Locate the cell with the specified text and output its [x, y] center coordinate. 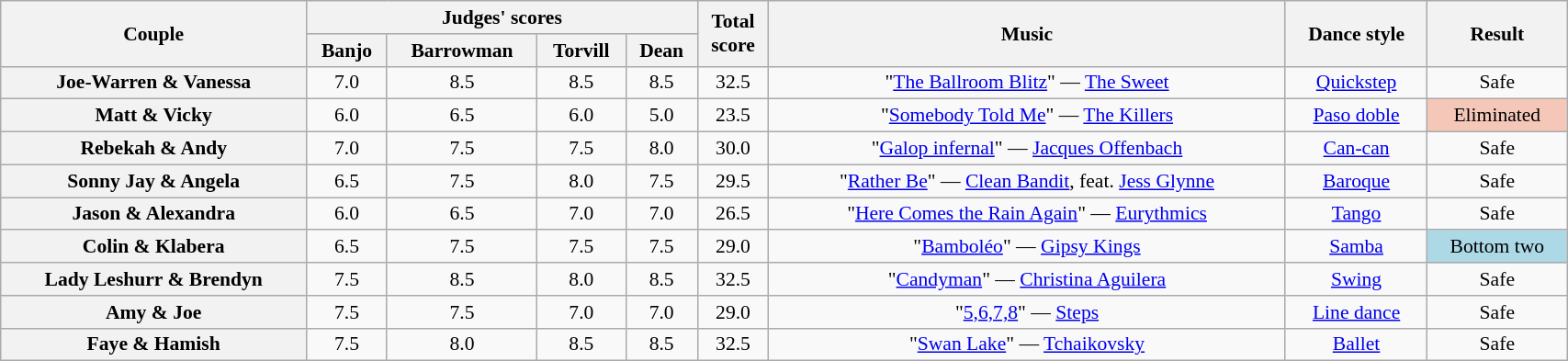
30.0 [733, 149]
Samba [1356, 247]
Sonny Jay & Angela [154, 181]
Joe-Warren & Vanessa [154, 83]
Jason & Alexandra [154, 214]
Line dance [1356, 312]
"Candyman" — Christina Aguilera [1027, 279]
29.5 [733, 181]
"Swan Lake" — Tchaikovsky [1027, 344]
26.5 [733, 214]
23.5 [733, 116]
"Galop infernal" — Jacques Offenbach [1027, 149]
Paso doble [1356, 116]
Totalscore [733, 33]
"Somebody Told Me" — The Killers [1027, 116]
Quickstep [1356, 83]
Tango [1356, 214]
Banjo [347, 51]
"The Ballroom Blitz" — The Sweet [1027, 83]
Dean [661, 51]
Bottom two [1497, 247]
Lady Leshurr & Brendyn [154, 279]
Ballet [1356, 344]
Rebekah & Andy [154, 149]
Matt & Vicky [154, 116]
Dance style [1356, 33]
"Rather Be" — Clean Bandit, feat. Jess Glynne [1027, 181]
Colin & Klabera [154, 247]
Can-can [1356, 149]
Baroque [1356, 181]
Music [1027, 33]
Judges' scores [502, 17]
5.0 [661, 116]
Torvill [581, 51]
"5,6,7,8" — Steps [1027, 312]
Faye & Hamish [154, 344]
"Bamboléo" — Gipsy Kings [1027, 247]
Eliminated [1497, 116]
"Here Comes the Rain Again" — Eurythmics [1027, 214]
Amy & Joe [154, 312]
Barrowman [461, 51]
Couple [154, 33]
Swing [1356, 279]
Result [1497, 33]
